Find where the given text appears and provide that cell's center as [X, Y] coordinate. 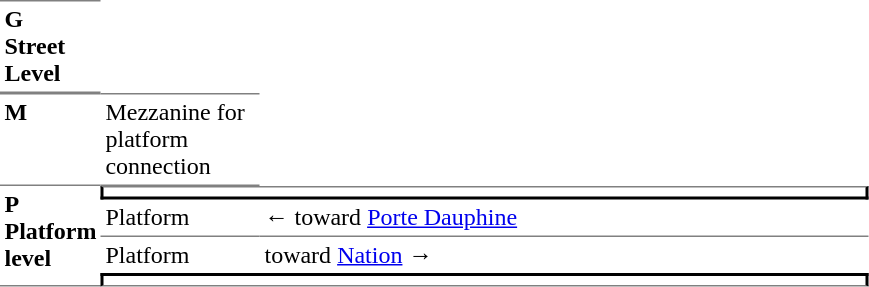
GStreet Level [50, 46]
Mezzanine for platform connection [180, 140]
← toward Porte Dauphine [564, 219]
PPlatform level [50, 236]
M [50, 140]
toward Nation → [564, 255]
